Detect which cell encompasses the target text, then output its (X, Y) center coordinate. 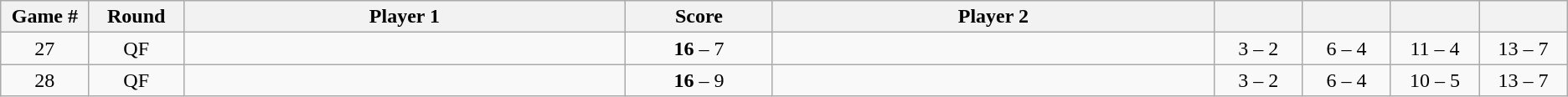
27 (45, 48)
Player 1 (404, 17)
Player 2 (993, 17)
Score (699, 17)
16 – 9 (699, 80)
16 – 7 (699, 48)
10 – 5 (1434, 80)
11 – 4 (1434, 48)
Round (136, 17)
28 (45, 80)
Game # (45, 17)
